Find where the given text appears and provide that cell's center as (X, Y) coordinate. 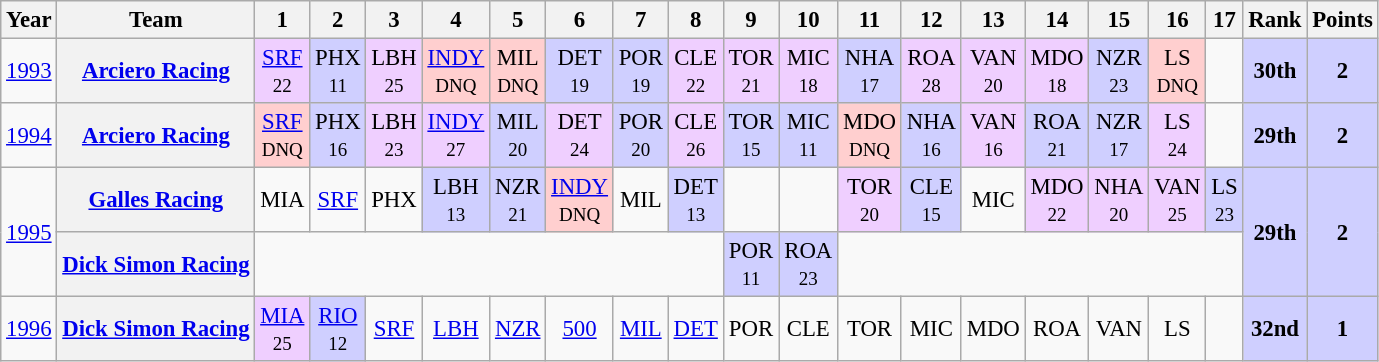
13 (993, 20)
LBH25 (394, 72)
MIC18 (808, 72)
11 (870, 20)
MIA25 (282, 330)
VAN16 (993, 136)
RIO12 (338, 330)
LS24 (1178, 136)
9 (751, 20)
Points (1342, 20)
Team (156, 20)
VAN20 (993, 72)
INDY27 (456, 136)
MIL20 (518, 136)
1994 (29, 136)
Year (29, 20)
17 (1224, 20)
12 (931, 20)
VAN25 (1178, 200)
CLE26 (696, 136)
PHX (394, 200)
MDO (993, 330)
SRF22 (282, 72)
MIA (282, 200)
Galles Racing (156, 200)
MDO18 (1057, 72)
LSDNQ (1178, 72)
5 (518, 20)
NZR23 (1119, 72)
14 (1057, 20)
32nd (1275, 330)
VAN (1119, 330)
POR20 (640, 136)
MDO22 (1057, 200)
NZR21 (518, 200)
6 (580, 20)
POR (751, 330)
DET (696, 330)
TOR20 (870, 200)
ROA (1057, 330)
SRFDNQ (282, 136)
CLE15 (931, 200)
LS23 (1224, 200)
30th (1275, 72)
10 (808, 20)
TOR (870, 330)
ROA28 (931, 72)
16 (1178, 20)
LS (1178, 330)
NZR (518, 330)
LBH (456, 330)
MIC11 (808, 136)
ROA23 (808, 264)
PHX11 (338, 72)
ROA21 (1057, 136)
4 (456, 20)
500 (580, 330)
1995 (29, 232)
POR11 (751, 264)
TOR21 (751, 72)
CLE22 (696, 72)
LBH23 (394, 136)
NHA20 (1119, 200)
DET13 (696, 200)
LBH13 (456, 200)
8 (696, 20)
POR19 (640, 72)
NHA17 (870, 72)
NHA16 (931, 136)
PHX16 (338, 136)
CLE (808, 330)
MDODNQ (870, 136)
NZR17 (1119, 136)
DET19 (580, 72)
TOR15 (751, 136)
Rank (1275, 20)
15 (1119, 20)
MILDNQ (518, 72)
7 (640, 20)
3 (394, 20)
1993 (29, 72)
1996 (29, 330)
DET24 (580, 136)
